Output the (X, Y) coordinate of the center of the cell containing the given text.  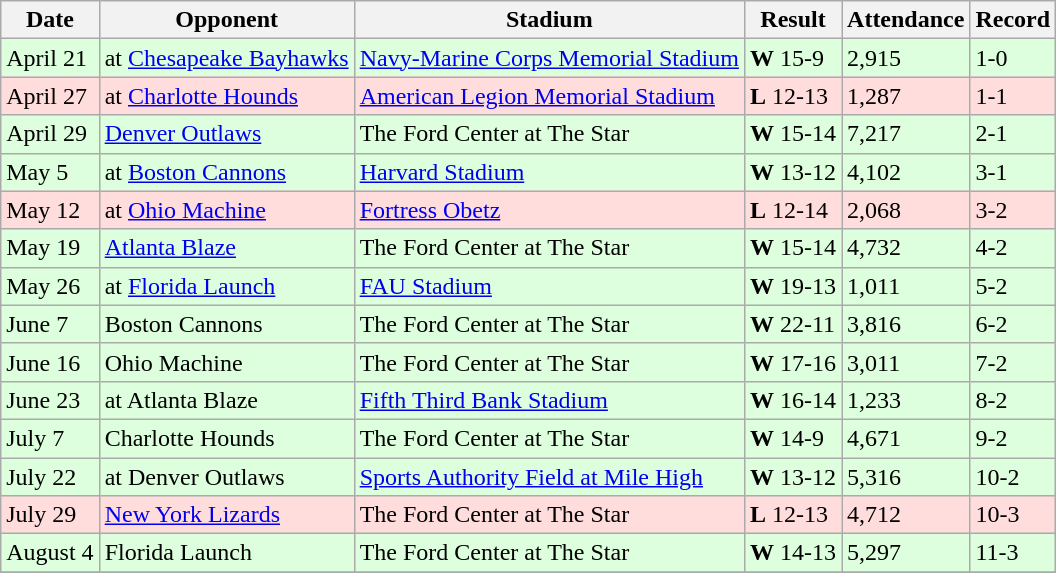
at Charlotte Hounds (226, 96)
Fifth Third Bank Stadium (549, 400)
W 14-9 (792, 438)
2,068 (906, 210)
1,287 (906, 96)
6-2 (1013, 324)
4,671 (906, 438)
July 7 (50, 438)
L 12-14 (792, 210)
3-2 (1013, 210)
Boston Cannons (226, 324)
5,316 (906, 477)
April 27 (50, 96)
9-2 (1013, 438)
Ohio Machine (226, 362)
Charlotte Hounds (226, 438)
4,712 (906, 515)
Opponent (226, 20)
1-0 (1013, 58)
Harvard Stadium (549, 172)
W 17-16 (792, 362)
May 12 (50, 210)
Florida Launch (226, 553)
5-2 (1013, 286)
W 14-13 (792, 553)
Navy-Marine Corps Memorial Stadium (549, 58)
at Florida Launch (226, 286)
7,217 (906, 134)
at Boston Cannons (226, 172)
Date (50, 20)
2,915 (906, 58)
July 29 (50, 515)
8-2 (1013, 400)
W 22-11 (792, 324)
11-3 (1013, 553)
June 7 (50, 324)
May 26 (50, 286)
1,233 (906, 400)
at Chesapeake Bayhawks (226, 58)
Attendance (906, 20)
3,816 (906, 324)
April 29 (50, 134)
Atlanta Blaze (226, 248)
Sports Authority Field at Mile High (549, 477)
3,011 (906, 362)
5,297 (906, 553)
10-2 (1013, 477)
Fortress Obetz (549, 210)
Record (1013, 20)
at Atlanta Blaze (226, 400)
June 16 (50, 362)
American Legion Memorial Stadium (549, 96)
July 22 (50, 477)
at Ohio Machine (226, 210)
May 5 (50, 172)
4,732 (906, 248)
May 19 (50, 248)
1,011 (906, 286)
Result (792, 20)
April 21 (50, 58)
Stadium (549, 20)
W 16-14 (792, 400)
August 4 (50, 553)
3-1 (1013, 172)
June 23 (50, 400)
W 19-13 (792, 286)
7-2 (1013, 362)
New York Lizards (226, 515)
FAU Stadium (549, 286)
10-3 (1013, 515)
2-1 (1013, 134)
4,102 (906, 172)
Denver Outlaws (226, 134)
W 15-9 (792, 58)
1-1 (1013, 96)
4-2 (1013, 248)
at Denver Outlaws (226, 477)
